For the text-containing cell, return its midpoint in (X, Y) coordinate format. 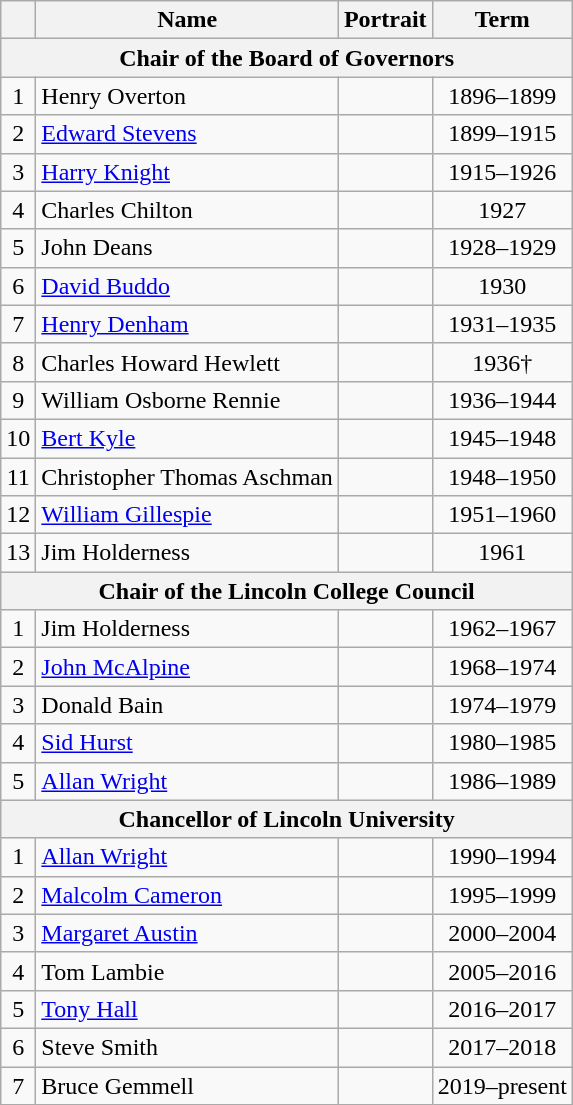
1948–1950 (502, 477)
Chancellor of Lincoln University (287, 819)
1930 (502, 286)
Margaret Austin (188, 933)
Steve Smith (188, 1047)
2000–2004 (502, 933)
1931–1935 (502, 324)
Harry Knight (188, 172)
Christopher Thomas Aschman (188, 477)
13 (18, 553)
2017–2018 (502, 1047)
2005–2016 (502, 971)
Bruce Gemmell (188, 1085)
Charles Chilton (188, 210)
1974–1979 (502, 705)
John McAlpine (188, 667)
Term (502, 20)
1990–1994 (502, 857)
10 (18, 438)
Chair of the Lincoln College Council (287, 591)
Henry Overton (188, 96)
8 (18, 362)
Chair of the Board of Governors (287, 58)
1936† (502, 362)
1899–1915 (502, 134)
1915–1926 (502, 172)
1980–1985 (502, 743)
1951–1960 (502, 515)
1928–1929 (502, 248)
1961 (502, 553)
Charles Howard Hewlett (188, 362)
9 (18, 400)
Donald Bain (188, 705)
1936–1944 (502, 400)
Name (188, 20)
William Osborne Rennie (188, 400)
Sid Hurst (188, 743)
2016–2017 (502, 1009)
John Deans (188, 248)
Henry Denham (188, 324)
12 (18, 515)
11 (18, 477)
1962–1967 (502, 629)
William Gillespie (188, 515)
Malcolm Cameron (188, 895)
Tony Hall (188, 1009)
David Buddo (188, 286)
1986–1989 (502, 781)
1927 (502, 210)
Tom Lambie (188, 971)
Bert Kyle (188, 438)
2019–present (502, 1085)
1995–1999 (502, 895)
1896–1899 (502, 96)
1968–1974 (502, 667)
Edward Stevens (188, 134)
Portrait (385, 20)
1945–1948 (502, 438)
